Locate the cell with the specified text and output its (x, y) center coordinate. 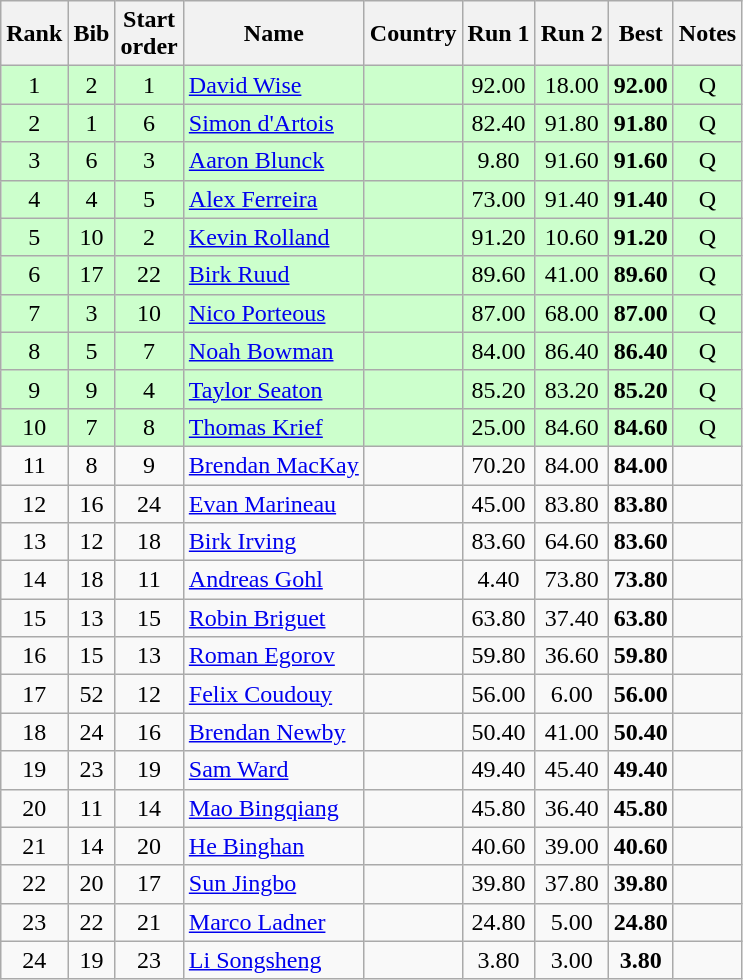
45.00 (498, 503)
Taylor Seaton (274, 389)
Brendan Newby (274, 732)
Sun Jingbo (274, 884)
68.00 (572, 313)
5.00 (572, 922)
Notes (707, 34)
Simon d'Artois (274, 123)
37.40 (572, 618)
70.20 (498, 465)
37.80 (572, 884)
25.00 (498, 427)
Robin Briguet (274, 618)
Thomas Krief (274, 427)
He Binghan (274, 846)
9.80 (498, 161)
Evan Marineau (274, 503)
39.00 (572, 846)
Kevin Rolland (274, 237)
52 (92, 694)
4.40 (498, 580)
18.00 (572, 85)
Noah Bowman (274, 351)
Birk Ruud (274, 275)
Nico Porteous (274, 313)
Felix Coudouy (274, 694)
82.40 (498, 123)
3.00 (572, 960)
Alex Ferreira (274, 199)
Sam Ward (274, 770)
Li Songsheng (274, 960)
36.60 (572, 656)
Roman Egorov (274, 656)
73.00 (498, 199)
Andreas Gohl (274, 580)
Run 1 (498, 34)
Mao Bingqiang (274, 808)
Name (274, 34)
Birk Irving (274, 542)
Aaron Blunck (274, 161)
10.60 (572, 237)
Marco Ladner (274, 922)
Best (640, 34)
64.60 (572, 542)
Rank (34, 34)
Country (413, 34)
David Wise (274, 85)
36.40 (572, 808)
Startorder (149, 34)
Brendan MacKay (274, 465)
6.00 (572, 694)
45.40 (572, 770)
83.20 (572, 389)
Bib (92, 34)
Run 2 (572, 34)
